Return [X, Y] of the center of cell containing provided text 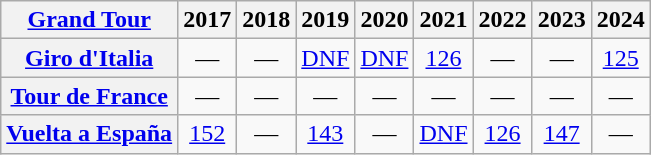
125 [620, 58]
2021 [444, 20]
2019 [326, 20]
2017 [208, 20]
2023 [562, 20]
Tour de France [90, 96]
Grand Tour [90, 20]
2018 [266, 20]
2022 [502, 20]
Vuelta a España [90, 134]
152 [208, 134]
2020 [384, 20]
147 [562, 134]
2024 [620, 20]
Giro d'Italia [90, 58]
143 [326, 134]
